Pinpoint the cell where the given text exists, returning its (X, Y) midpoint coordinate. 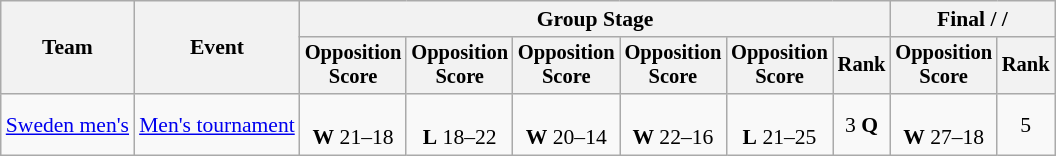
W 20–14 (566, 124)
W 27–18 (944, 124)
Team (68, 48)
Event (217, 48)
L 18–22 (460, 124)
3 Q (862, 124)
L 21–25 (780, 124)
Final / / (972, 19)
5 (1026, 124)
Group Stage (596, 19)
Sweden men's (68, 124)
W 22–16 (674, 124)
Men's tournament (217, 124)
W 21–18 (354, 124)
